Identify which cell holds the provided text, then report its [X, Y] central coordinate. 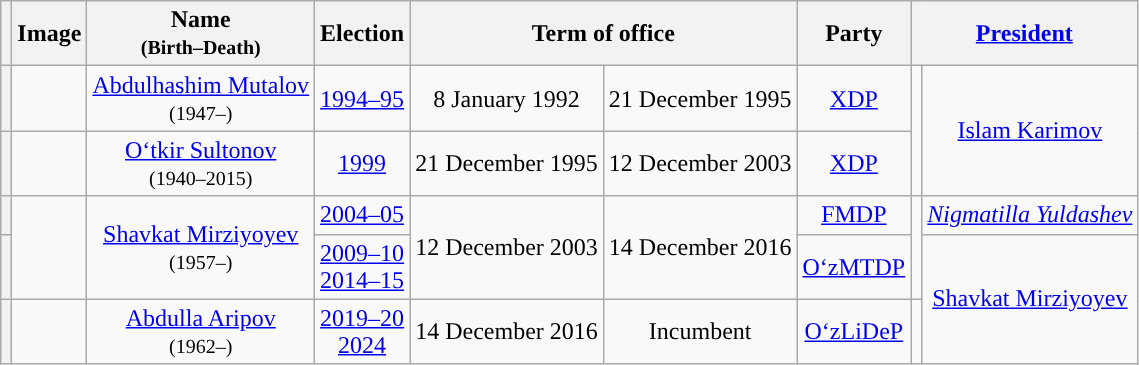
FMDP [854, 215]
2004–05 [362, 215]
1999 [362, 164]
2019–202024 [362, 332]
Name(Birth–Death) [201, 34]
Shavkat Mirziyoyev(1957–) [201, 248]
Election [362, 34]
2009–102014–15 [362, 266]
President [1024, 34]
Shavkat Mirziyoyev [1030, 299]
Abdulla Aripov(1962–) [201, 332]
Oʻtkir Sultonov(1940–2015) [201, 164]
Image [50, 34]
1994–95 [362, 98]
Abdulhashim Mutalov(1947–) [201, 98]
Party [854, 34]
OʻzMTDP [854, 266]
Term of office [604, 34]
OʻzLiDeP [854, 332]
Nigmatilla Yuldashev [1030, 215]
Islam Karimov [1030, 131]
8 January 1992 [507, 98]
Incumbent [700, 332]
